Identify which cell holds the provided text, then report its [X, Y] central coordinate. 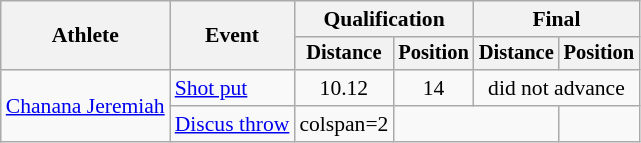
10.12 [344, 88]
colspan=2 [344, 124]
Shot put [232, 88]
Qualification [384, 19]
did not advance [556, 88]
Discus throw [232, 124]
14 [433, 88]
Chanana Jeremiah [86, 106]
Event [232, 36]
Final [556, 19]
Athlete [86, 36]
